Find where the given text appears and provide that cell's center as [x, y] coordinate. 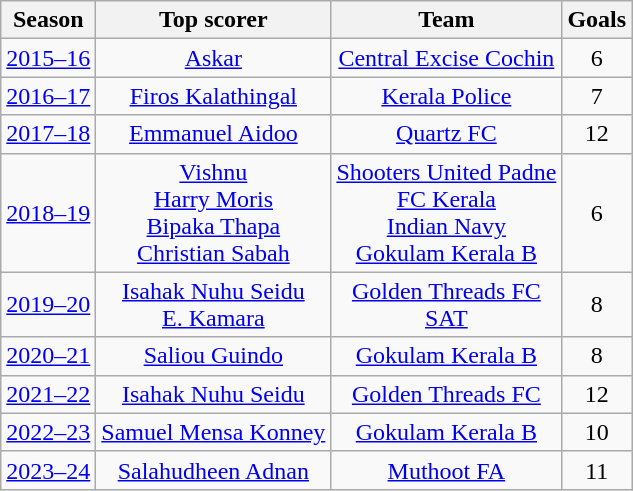
Muthoot FA [446, 470]
Samuel Mensa Konney [214, 432]
Askar [214, 58]
2022–23 [48, 432]
Firos Kalathingal [214, 96]
Golden Threads FC SAT [446, 304]
2016–17 [48, 96]
2018–19 [48, 212]
Emmanuel Aidoo [214, 134]
Season [48, 20]
Central Excise Cochin [446, 58]
Isahak Nuhu Seidu E. Kamara [214, 304]
Quartz FC [446, 134]
Top scorer [214, 20]
11 [597, 470]
Vishnu Harry Moris Bipaka Thapa Christian Sabah [214, 212]
10 [597, 432]
2020–21 [48, 356]
Isahak Nuhu Seidu [214, 394]
2015–16 [48, 58]
Salahudheen Adnan [214, 470]
Kerala Police [446, 96]
2017–18 [48, 134]
2023–24 [48, 470]
Saliou Guindo [214, 356]
Golden Threads FC [446, 394]
Goals [597, 20]
2021–22 [48, 394]
2019–20 [48, 304]
Team [446, 20]
Shooters United Padne FC Kerala Indian Navy Gokulam Kerala B [446, 212]
7 [597, 96]
